Locate the cell with the specified text and output its [X, Y] center coordinate. 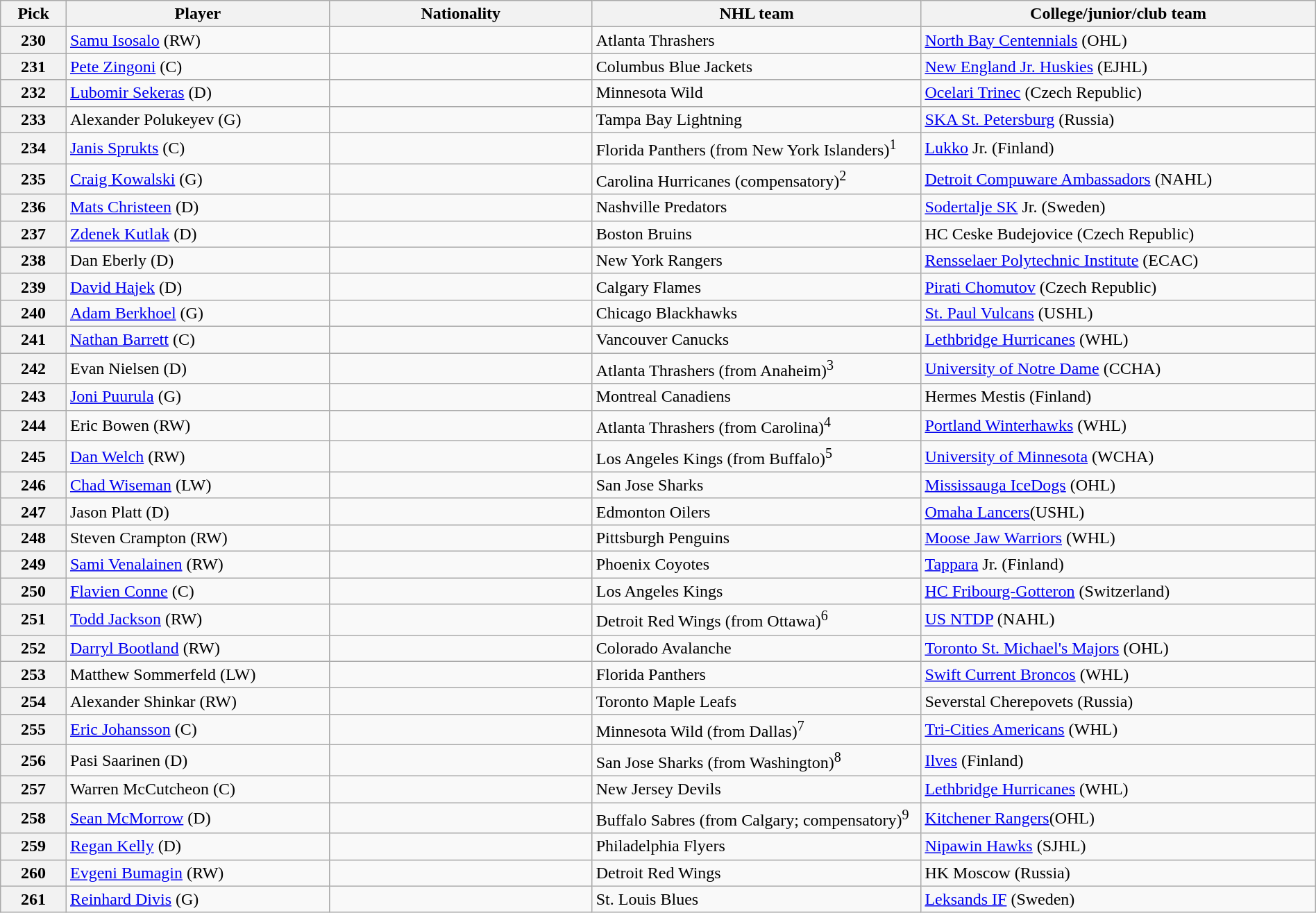
Eric Johansson (C) [197, 730]
Ilves (Finland) [1118, 760]
Detroit Red Wings [757, 873]
Mats Christeen (D) [197, 207]
NHL team [757, 14]
Lubomir Sekeras (D) [197, 93]
250 [33, 591]
238 [33, 260]
Warren McCutcheon (C) [197, 789]
New England Jr. Huskies (EJHL) [1118, 67]
Evan Nielsen (D) [197, 369]
Atlanta Thrashers [757, 40]
240 [33, 313]
252 [33, 648]
Chad Wiseman (LW) [197, 485]
260 [33, 873]
Alexander Shinkar (RW) [197, 701]
Jason Platt (D) [197, 511]
Los Angeles Kings (from Buffalo)5 [757, 456]
Pittsburgh Penguins [757, 538]
239 [33, 287]
244 [33, 426]
251 [33, 620]
256 [33, 760]
Eric Bowen (RW) [197, 426]
Toronto St. Michael's Majors (OHL) [1118, 648]
248 [33, 538]
247 [33, 511]
Nipawin Hawks (SJHL) [1118, 846]
University of Notre Dame (CCHA) [1118, 369]
Phoenix Coyotes [757, 564]
Columbus Blue Jackets [757, 67]
Florida Panthers [757, 674]
Ocelari Trinec (Czech Republic) [1118, 93]
242 [33, 369]
236 [33, 207]
Dan Eberly (D) [197, 260]
257 [33, 789]
Nationality [461, 14]
Florida Panthers (from New York Islanders)1 [757, 148]
Montreal Canadiens [757, 397]
Zdenek Kutlak (D) [197, 234]
New York Rangers [757, 260]
Pete Zingoni (C) [197, 67]
245 [33, 456]
Todd Jackson (RW) [197, 620]
Sodertalje SK Jr. (Sweden) [1118, 207]
Rensselaer Polytechnic Institute (ECAC) [1118, 260]
258 [33, 817]
David Hajek (D) [197, 287]
Steven Crampton (RW) [197, 538]
Janis Sprukts (C) [197, 148]
Calgary Flames [757, 287]
246 [33, 485]
Portland Winterhawks (WHL) [1118, 426]
259 [33, 846]
Sami Venalainen (RW) [197, 564]
US NTDP (NAHL) [1118, 620]
Vancouver Canucks [757, 339]
255 [33, 730]
HC Ceske Budejovice (Czech Republic) [1118, 234]
Pasi Saarinen (D) [197, 760]
San Jose Sharks (from Washington)8 [757, 760]
Detroit Red Wings (from Ottawa)6 [757, 620]
254 [33, 701]
Kitchener Rangers(OHL) [1118, 817]
Nathan Barrett (C) [197, 339]
North Bay Centennials (OHL) [1118, 40]
241 [33, 339]
Mississauga IceDogs (OHL) [1118, 485]
261 [33, 899]
Minnesota Wild [757, 93]
HC Fribourg-Gotteron (Switzerland) [1118, 591]
Hermes Mestis (Finland) [1118, 397]
SKA St. Petersburg (Russia) [1118, 119]
Craig Kowalski (G) [197, 179]
Darryl Bootland (RW) [197, 648]
Los Angeles Kings [757, 591]
HK Moscow (Russia) [1118, 873]
249 [33, 564]
Severstal Cherepovets (Russia) [1118, 701]
Colorado Avalanche [757, 648]
Tappara Jr. (Finland) [1118, 564]
Buffalo Sabres (from Calgary; compensatory)9 [757, 817]
Tampa Bay Lightning [757, 119]
Toronto Maple Leafs [757, 701]
Carolina Hurricanes (compensatory)2 [757, 179]
Philadelphia Flyers [757, 846]
Regan Kelly (D) [197, 846]
230 [33, 40]
University of Minnesota (WCHA) [1118, 456]
Edmonton Oilers [757, 511]
Moose Jaw Warriors (WHL) [1118, 538]
237 [33, 234]
Adam Berkhoel (G) [197, 313]
253 [33, 674]
232 [33, 93]
Tri-Cities Americans (WHL) [1118, 730]
Joni Puurula (G) [197, 397]
Alexander Polukeyev (G) [197, 119]
Sean McMorrow (D) [197, 817]
233 [33, 119]
Flavien Conne (C) [197, 591]
Atlanta Thrashers (from Anaheim)3 [757, 369]
College/junior/club team [1118, 14]
231 [33, 67]
235 [33, 179]
Reinhard Divis (G) [197, 899]
234 [33, 148]
San Jose Sharks [757, 485]
St. Paul Vulcans (USHL) [1118, 313]
Atlanta Thrashers (from Carolina)4 [757, 426]
Minnesota Wild (from Dallas)7 [757, 730]
Nashville Predators [757, 207]
Evgeni Bumagin (RW) [197, 873]
Samu Isosalo (RW) [197, 40]
Leksands IF (Sweden) [1118, 899]
New Jersey Devils [757, 789]
Pick [33, 14]
Player [197, 14]
St. Louis Blues [757, 899]
Dan Welch (RW) [197, 456]
Detroit Compuware Ambassadors (NAHL) [1118, 179]
Chicago Blackhawks [757, 313]
Omaha Lancers(USHL) [1118, 511]
Swift Current Broncos (WHL) [1118, 674]
Boston Bruins [757, 234]
Pirati Chomutov (Czech Republic) [1118, 287]
Lukko Jr. (Finland) [1118, 148]
243 [33, 397]
Matthew Sommerfeld (LW) [197, 674]
